Identify which cell holds the provided text, then report its (x, y) central coordinate. 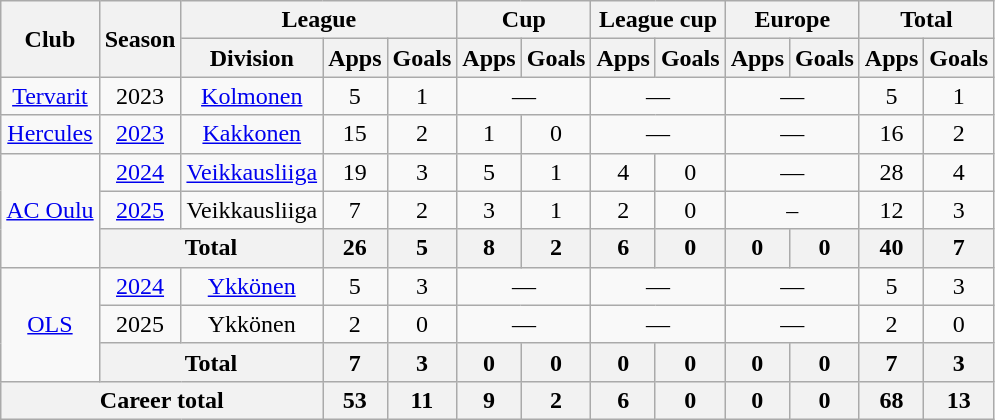
Kakkonen (252, 134)
OLS (50, 324)
Division (252, 58)
12 (891, 210)
26 (355, 248)
Tervarit (50, 96)
9 (489, 400)
8 (489, 248)
– (792, 210)
16 (891, 134)
15 (355, 134)
53 (355, 400)
Europe (792, 20)
Season (140, 39)
League (319, 20)
11 (422, 400)
13 (959, 400)
Cup (524, 20)
Club (50, 39)
40 (891, 248)
Hercules (50, 134)
19 (355, 172)
Kolmonen (252, 96)
68 (891, 400)
AC Oulu (50, 210)
League cup (658, 20)
Career total (162, 400)
28 (891, 172)
